Identify which cell holds the provided text, then report its [X, Y] central coordinate. 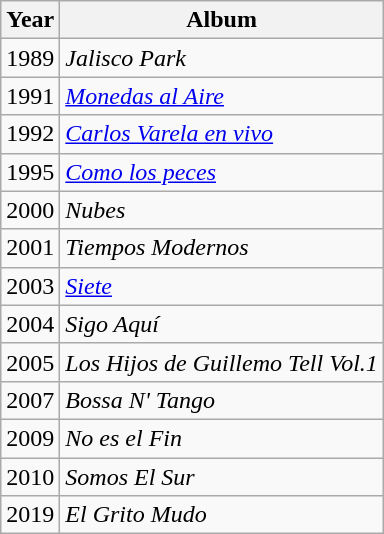
No es el Fin [222, 438]
2001 [30, 248]
Jalisco Park [222, 58]
Nubes [222, 210]
2010 [30, 477]
2019 [30, 515]
Bossa N' Tango [222, 400]
1995 [30, 172]
Somos El Sur [222, 477]
2004 [30, 324]
2005 [30, 362]
Los Hijos de Guillemo Tell Vol.1 [222, 362]
2003 [30, 286]
2007 [30, 400]
2000 [30, 210]
1989 [30, 58]
Year [30, 20]
1992 [30, 134]
Como los peces [222, 172]
Album [222, 20]
Sigo Aquí [222, 324]
Tiempos Modernos [222, 248]
El Grito Mudo [222, 515]
Monedas al Aire [222, 96]
Carlos Varela en vivo [222, 134]
2009 [30, 438]
Siete [222, 286]
1991 [30, 96]
